Return (X, Y) of the center of cell containing provided text 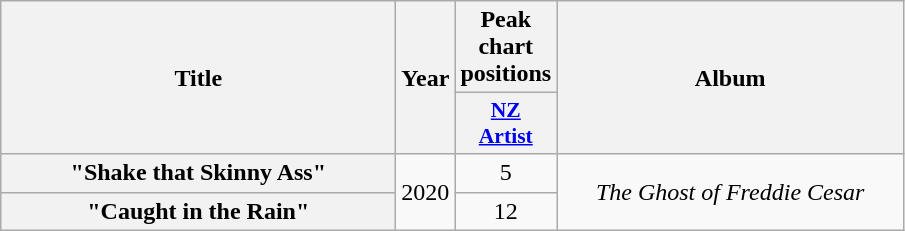
"Shake that Skinny Ass" (198, 173)
"Caught in the Rain" (198, 211)
The Ghost of Freddie Cesar (730, 192)
NZArtist (506, 124)
Title (198, 78)
5 (506, 173)
2020 (426, 192)
Album (730, 78)
Year (426, 78)
Peak chart positions (506, 47)
12 (506, 211)
